Return the [X, Y] coordinate for the center point of the cell that contains the specified text.  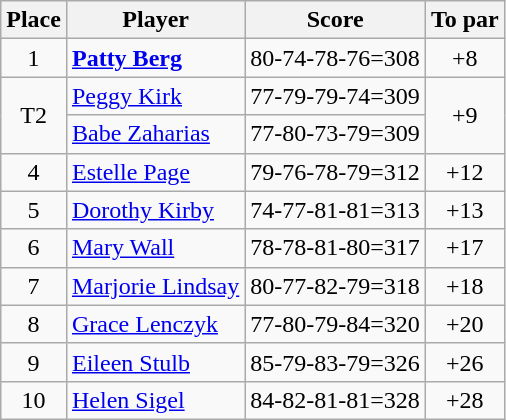
+8 [464, 58]
+26 [464, 362]
4 [34, 172]
Grace Lenczyk [155, 324]
Babe Zaharias [155, 134]
Score [336, 20]
+28 [464, 400]
79-76-78-79=312 [336, 172]
+13 [464, 210]
6 [34, 248]
Mary Wall [155, 248]
10 [34, 400]
7 [34, 286]
1 [34, 58]
80-77-82-79=318 [336, 286]
80-74-78-76=308 [336, 58]
+18 [464, 286]
+12 [464, 172]
Dorothy Kirby [155, 210]
85-79-83-79=326 [336, 362]
74-77-81-81=313 [336, 210]
Player [155, 20]
9 [34, 362]
Estelle Page [155, 172]
77-79-79-74=309 [336, 96]
Peggy Kirk [155, 96]
77-80-79-84=320 [336, 324]
Marjorie Lindsay [155, 286]
Place [34, 20]
78-78-81-80=317 [336, 248]
Helen Sigel [155, 400]
+9 [464, 115]
8 [34, 324]
77-80-73-79=309 [336, 134]
To par [464, 20]
Patty Berg [155, 58]
84-82-81-81=328 [336, 400]
Eileen Stulb [155, 362]
+20 [464, 324]
T2 [34, 115]
5 [34, 210]
+17 [464, 248]
